Return the [x, y] coordinate for the center point of the cell that contains the specified text.  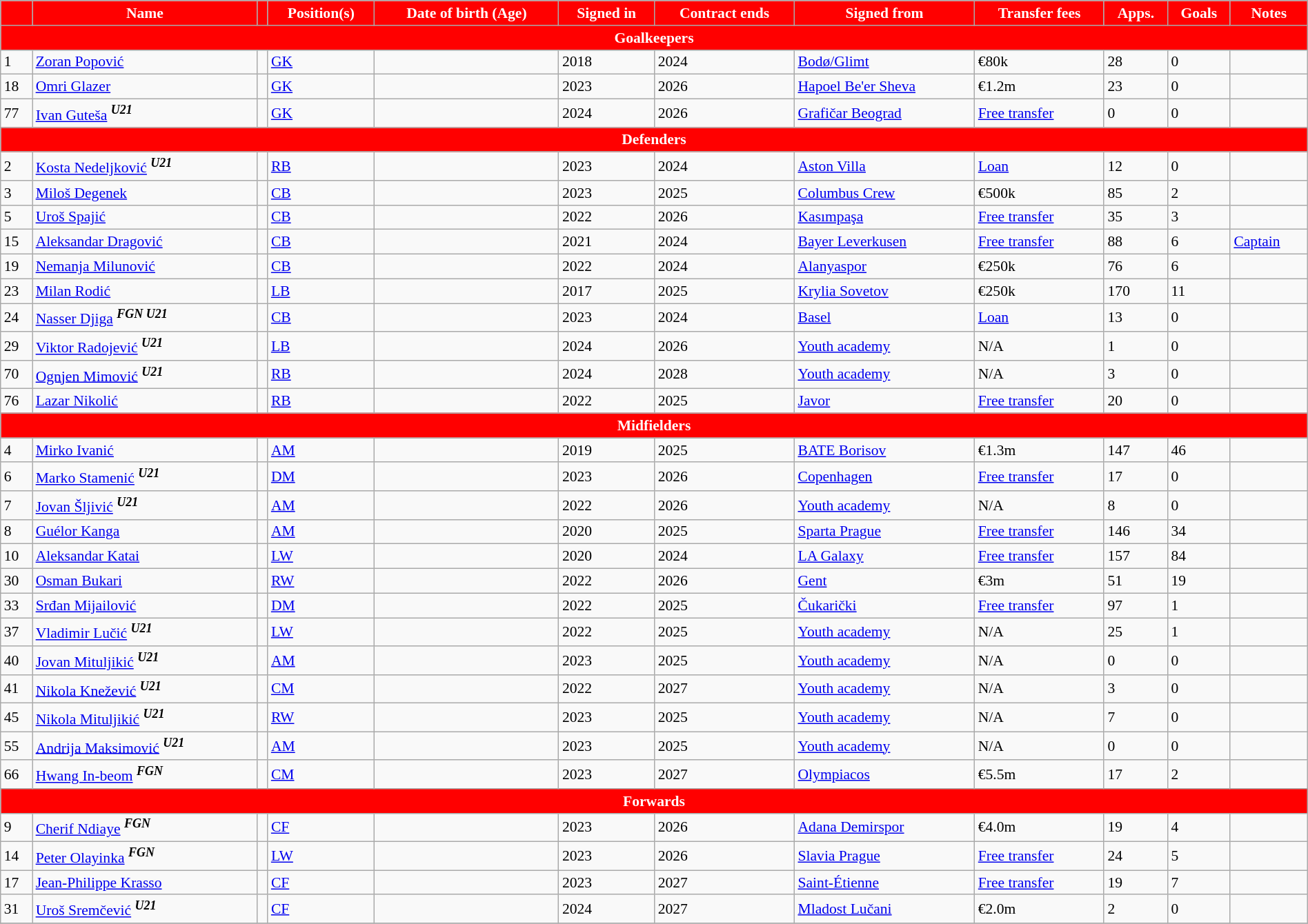
Vladimir Lučić U21 [145, 632]
Peter Olayinka FGN [145, 856]
Jean-Philippe Krasso [145, 883]
€5.5m [1040, 775]
Nikola Mituljikić U21 [145, 717]
146 [1136, 532]
Goals [1199, 13]
40 [17, 661]
Nemanja Milunović [145, 267]
Guélor Kanga [145, 532]
Defenders [654, 140]
Goalkeepers [654, 38]
85 [1136, 193]
Apps. [1136, 13]
Kasımpaşa [884, 218]
12 [1136, 167]
Miloš Degenek [145, 193]
Andrija Maksimović U21 [145, 746]
€4.0m [1040, 827]
25 [1136, 632]
€3m [1040, 581]
Adana Demirspor [884, 827]
Jovan Šljivić U21 [145, 505]
Grafičar Beograd [884, 113]
55 [17, 746]
29 [17, 346]
Zoran Popović [145, 62]
Lazar Nikolić [145, 401]
Position(s) [321, 13]
70 [17, 375]
2021 [607, 242]
Ivan Guteša U21 [145, 113]
18 [17, 87]
Nikola Knežević U21 [145, 690]
Aleksandar Dragović [145, 242]
Hapoel Be'er Sheva [884, 87]
Alanyaspor [884, 267]
45 [17, 717]
2018 [607, 62]
Viktor Radojević U21 [145, 346]
Captain [1269, 242]
84 [1199, 556]
Cherif Ndiaye FGN [145, 827]
Marko Stamenić U21 [145, 477]
170 [1136, 291]
Bayer Leverkusen [884, 242]
Javor [884, 401]
34 [1199, 532]
BATE Borisov [884, 450]
66 [17, 775]
10 [17, 556]
Aleksandar Katai [145, 556]
Transfer fees [1040, 13]
Signed in [607, 13]
€1.2m [1040, 87]
Slavia Prague [884, 856]
Saint-Étienne [884, 883]
Mirko Ivanić [145, 450]
€500k [1040, 193]
Kosta Nedeljković U21 [145, 167]
Columbus Crew [884, 193]
LA Galaxy [884, 556]
14 [17, 856]
35 [1136, 218]
37 [17, 632]
Nasser Djiga FGN U21 [145, 317]
Krylia Sovetov [884, 291]
Basel [884, 317]
13 [1136, 317]
157 [1136, 556]
€2.0m [1040, 909]
Srđan Mijailović [145, 605]
Olympiacos [884, 775]
Name [145, 13]
2028 [724, 375]
41 [17, 690]
147 [1136, 450]
Contract ends [724, 13]
Copenhagen [884, 477]
Ognjen Mimović U21 [145, 375]
Uroš Sremčević U21 [145, 909]
Mladost Lučani [884, 909]
51 [1136, 581]
97 [1136, 605]
Omri Glazer [145, 87]
Čukarički [884, 605]
33 [17, 605]
Aston Villa [884, 167]
20 [1136, 401]
28 [1136, 62]
Signed from [884, 13]
Bodø/Glimt [884, 62]
11 [1199, 291]
15 [17, 242]
88 [1136, 242]
31 [17, 909]
2017 [607, 291]
Hwang In-beom FGN [145, 775]
2019 [607, 450]
€80k [1040, 62]
77 [17, 113]
Midfielders [654, 426]
9 [17, 827]
30 [17, 581]
Sparta Prague [884, 532]
€1.3m [1040, 450]
Forwards [654, 801]
Osman Bukari [145, 581]
46 [1199, 450]
Notes [1269, 13]
Date of birth (Age) [466, 13]
Milan Rodić [145, 291]
Uroš Spajić [145, 218]
Jovan Mituljikić U21 [145, 661]
Gent [884, 581]
